Output the (x, y) coordinate of the center of the cell containing the given text.  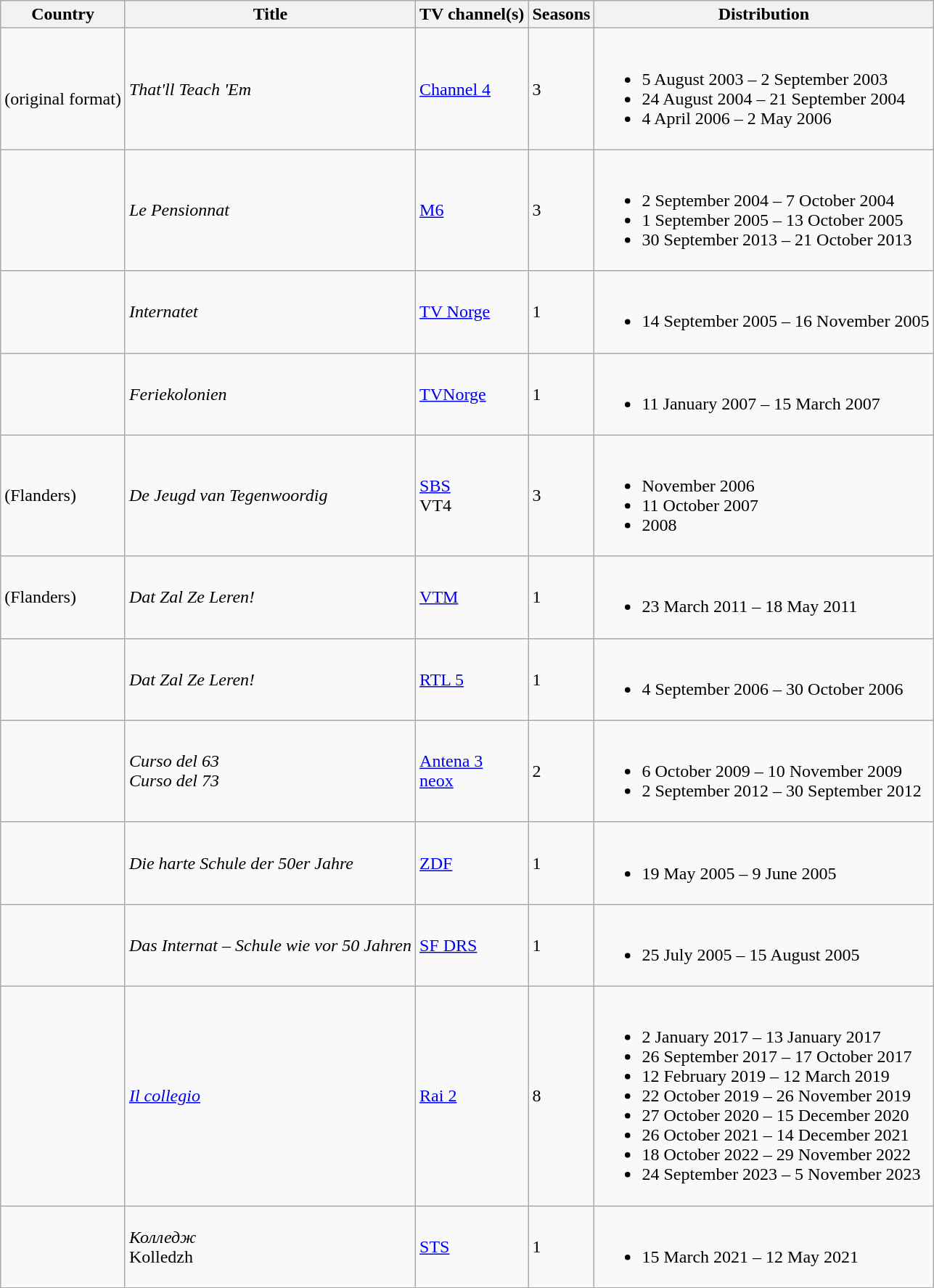
Internatet (270, 312)
De Jeugd van Tegenwoordig (270, 495)
SF DRS (472, 945)
(original format) (63, 89)
Distribution (763, 15)
RTL 5 (472, 680)
Title (270, 15)
Seasons (562, 15)
STS (472, 1246)
2 September 2004 – 7 October 20041 September 2005 – 13 October 200530 September 2013 – 21 October 2013 (763, 211)
SBSVT4 (472, 495)
Il collegio (270, 1096)
Rai 2 (472, 1096)
November 200611 October 20072008 (763, 495)
Das Internat – Schule wie vor 50 Jahren (270, 945)
19 May 2005 – 9 June 2005 (763, 863)
КолледжKolledzh (270, 1246)
8 (562, 1096)
5 August 2003 – 2 September 200324 August 2004 – 21 September 20044 April 2006 – 2 May 2006 (763, 89)
14 September 2005 – 16 November 2005 (763, 312)
Le Pensionnat (270, 211)
Curso del 63Curso del 73 (270, 771)
VTM (472, 597)
2 (562, 771)
Antena 3 neox (472, 771)
15 March 2021 – 12 May 2021 (763, 1246)
Channel 4 (472, 89)
11 January 2007 – 15 March 2007 (763, 394)
That'll Teach 'Em (270, 89)
TV Norge (472, 312)
ZDF (472, 863)
4 September 2006 – 30 October 2006 (763, 680)
25 July 2005 – 15 August 2005 (763, 945)
Die harte Schule der 50er Jahre (270, 863)
TVNorge (472, 394)
6 October 2009 – 10 November 20092 September 2012 – 30 September 2012 (763, 771)
23 March 2011 – 18 May 2011 (763, 597)
TV channel(s) (472, 15)
Country (63, 15)
M6 (472, 211)
Feriekolonien (270, 394)
